Scan for the cell matching the given text and deliver its (X, Y) coordinate at center. 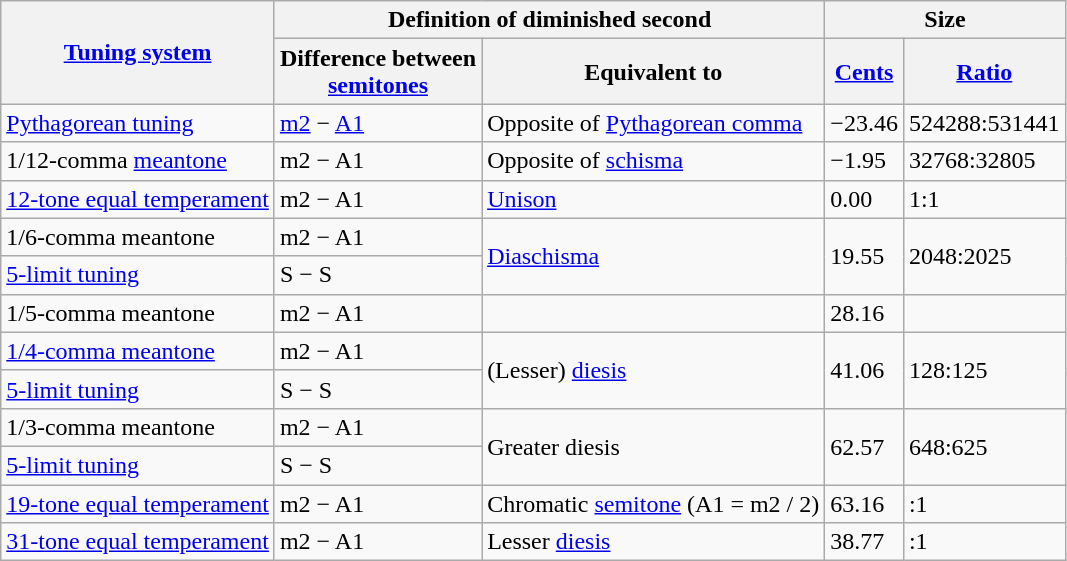
Diaschisma (654, 256)
1/3-comma meantone (138, 427)
−23.46 (864, 123)
Equivalent to (654, 72)
Lesser diesis (654, 542)
1:1 (984, 199)
0.00 (864, 199)
Opposite of Pythagorean comma (654, 123)
12-tone equal temperament (138, 199)
Ratio (984, 72)
2048:2025 (984, 256)
63.16 (864, 503)
28.16 (864, 313)
1/5-comma meantone (138, 313)
Chromatic semitone (A1 = m2 / 2) (654, 503)
−1.95 (864, 161)
32768:32805 (984, 161)
128:125 (984, 370)
62.57 (864, 446)
1/12-comma meantone (138, 161)
Opposite of schisma (654, 161)
Tuning system (138, 52)
19-tone equal temperament (138, 503)
38.77 (864, 542)
19.55 (864, 256)
Difference betweensemitones (378, 72)
Size (945, 20)
41.06 (864, 370)
Greater diesis (654, 446)
524288:531441 (984, 123)
Pythagorean tuning (138, 123)
1/6-comma meantone (138, 237)
(Lesser) diesis (654, 370)
31-tone equal temperament (138, 542)
1/4-comma meantone (138, 351)
Unison (654, 199)
Cents (864, 72)
Definition of diminished second (549, 20)
648:625 (984, 446)
